Detect which cell encompasses the target text, then output its (x, y) center coordinate. 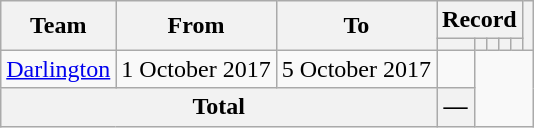
Total (219, 107)
To (356, 26)
Record (480, 20)
Team (58, 26)
From (196, 26)
1 October 2017 (196, 69)
Darlington (58, 69)
— (456, 107)
5 October 2017 (356, 69)
